Pinpoint the cell where the given text exists, returning its (X, Y) midpoint coordinate. 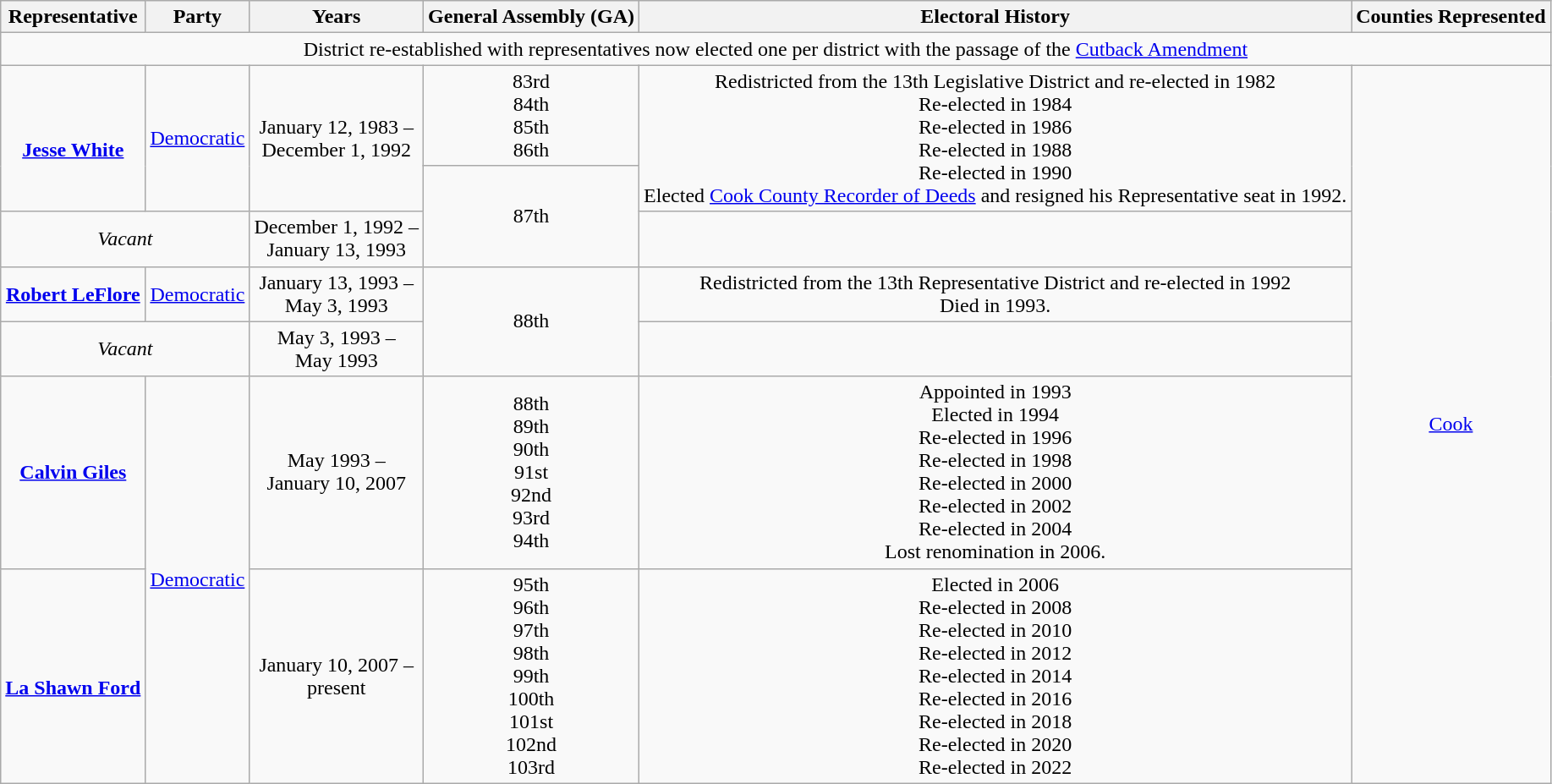
Electoral History (995, 17)
88th (531, 321)
May 3, 1993 –May 1993 (337, 348)
January 13, 1993 –May 3, 1993 (337, 294)
88th89th90th91st92nd93rd94th (531, 472)
Party (198, 17)
Cook (1451, 425)
Robert LeFlore (73, 294)
District re-established with representatives now elected one per district with the passage of the Cutback Amendment (776, 49)
Calvin Giles (73, 472)
May 1993 –January 10, 2007 (337, 472)
La Shawn Ford (73, 676)
83rd84th85th86th (531, 115)
Years (337, 17)
87th (531, 217)
Counties Represented (1451, 17)
General Assembly (GA) (531, 17)
95th96th97th98th99th100th101st102nd103rd (531, 676)
Redistricted from the 13th Representative District and re-elected in 1992Died in 1993. (995, 294)
Representative (73, 17)
January 10, 2007 –present (337, 676)
Jesse White (73, 139)
January 12, 1983 –December 1, 1992 (337, 139)
December 1, 1992 –January 13, 1993 (337, 238)
Appointed in 1993Elected in 1994Re-elected in 1996Re-elected in 1998Re-elected in 2000Re-elected in 2002Re-elected in 2004Lost renomination in 2006. (995, 472)
